Provide the [X, Y] coordinate of the cell's center where the given text is located.  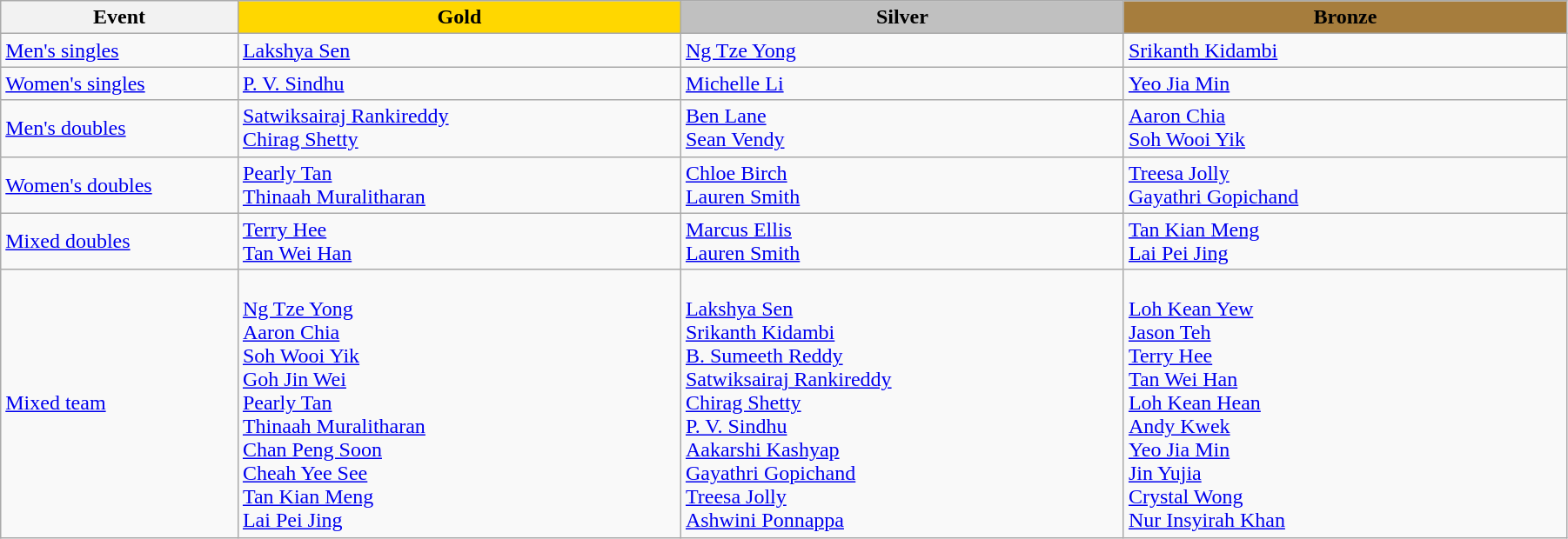
Silver [901, 17]
Tan Kian Meng Lai Pei Jing [1345, 242]
Aaron Chia Soh Wooi Yik [1345, 129]
Terry Hee Tan Wei Han [459, 242]
Chloe Birch Lauren Smith [901, 184]
Ng Tze YongAaron ChiaSoh Wooi YikGoh Jin WeiPearly TanThinaah MuralitharanChan Peng SoonCheah Yee SeeTan Kian MengLai Pei Jing [459, 403]
Pearly Tan Thinaah Muralitharan [459, 184]
Srikanth Kidambi [1345, 50]
Women's singles [120, 83]
Yeo Jia Min [1345, 83]
Event [120, 17]
Marcus Ellis Lauren Smith [901, 242]
Bronze [1345, 17]
Loh Kean YewJason Teh Terry HeeTan Wei Han Loh Kean HeanAndy KwekYeo Jia MinJin YujiaCrystal WongNur Insyirah Khan [1345, 403]
Men's doubles [120, 129]
Satwiksairaj Rankireddy Chirag Shetty [459, 129]
Lakshya Sen [459, 50]
Men's singles [120, 50]
Ng Tze Yong [901, 50]
Mixed team [120, 403]
Ben Lane Sean Vendy [901, 129]
Michelle Li [901, 83]
P. V. Sindhu [459, 83]
Mixed doubles [120, 242]
Treesa Jolly Gayathri Gopichand [1345, 184]
Gold [459, 17]
Women's doubles [120, 184]
